Identify which cell holds the provided text, then report its [X, Y] central coordinate. 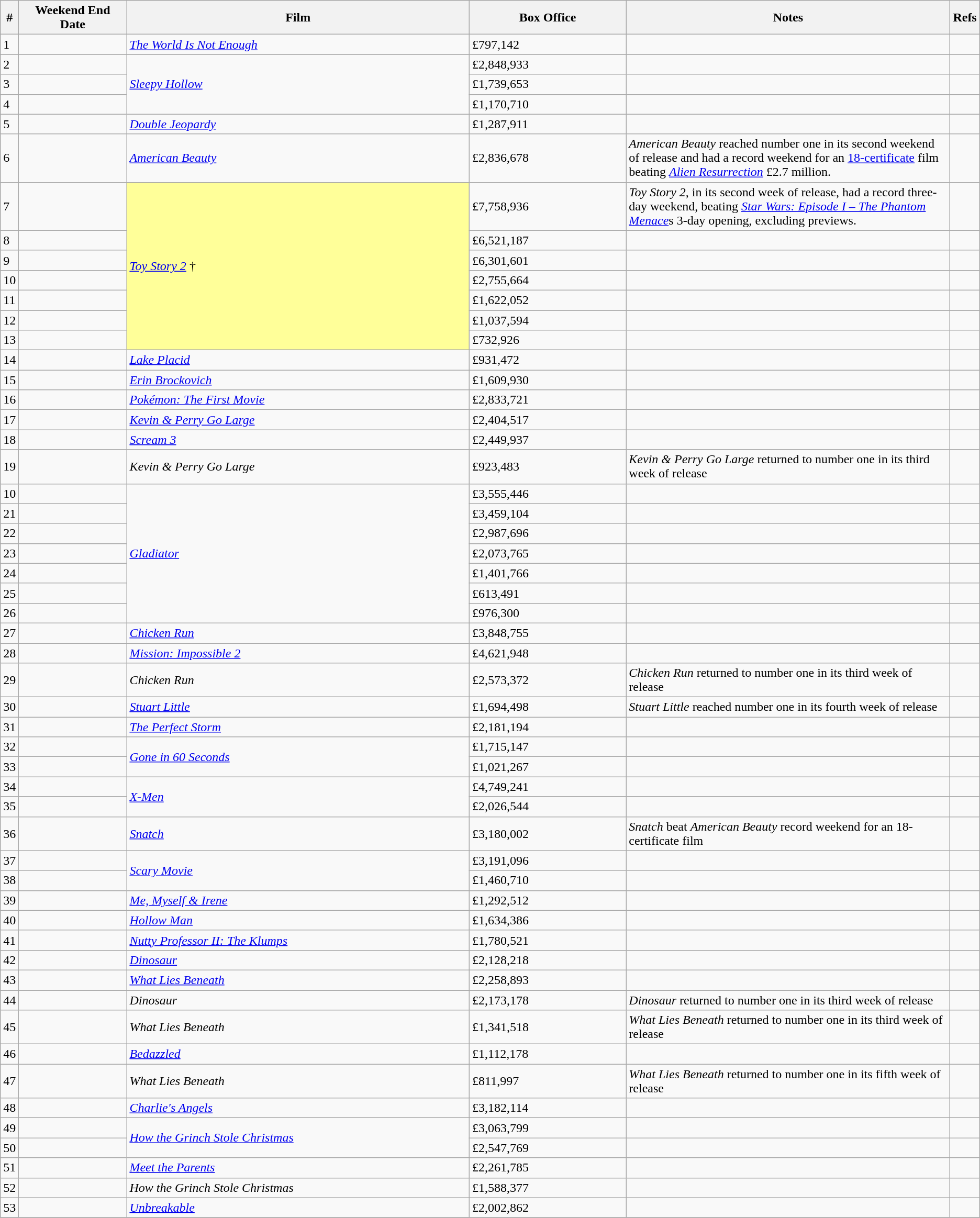
£2,848,933 [548, 64]
16 [9, 400]
45 [9, 1027]
£1,694,498 [548, 707]
£1,401,766 [548, 573]
30 [9, 707]
£2,181,194 [548, 727]
£732,926 [548, 340]
36 [9, 833]
Snatch beat American Beauty record weekend for an 18-certificate film [788, 833]
£2,261,785 [548, 1168]
£931,472 [548, 360]
26 [9, 613]
£2,026,544 [548, 807]
18 [9, 440]
£6,521,187 [548, 240]
8 [9, 240]
£1,021,267 [548, 767]
Film [298, 18]
What Lies Beneath returned to number one in its fifth week of release [788, 1081]
£1,037,594 [548, 320]
47 [9, 1081]
£1,292,512 [548, 900]
29 [9, 680]
£3,459,104 [548, 513]
£3,555,446 [548, 494]
Nutty Professor II: The Klumps [298, 940]
£3,848,755 [548, 633]
X-Men [298, 797]
£811,997 [548, 1081]
21 [9, 513]
£1,739,653 [548, 84]
# [9, 18]
38 [9, 880]
52 [9, 1188]
7 [9, 206]
49 [9, 1128]
37 [9, 861]
33 [9, 767]
13 [9, 340]
25 [9, 593]
Notes [788, 18]
Unbreakable [298, 1208]
14 [9, 360]
Scream 3 [298, 440]
Dinosaur returned to number one in its third week of release [788, 1000]
Gladiator [298, 553]
50 [9, 1148]
Chicken Run returned to number one in its third week of release [788, 680]
48 [9, 1108]
19 [9, 467]
£6,301,601 [548, 260]
23 [9, 553]
35 [9, 807]
11 [9, 300]
Lake Placid [298, 360]
Bedazzled [298, 1054]
Erin Brockovich [298, 380]
44 [9, 1000]
£2,002,862 [548, 1208]
£2,547,769 [548, 1148]
£2,755,664 [548, 280]
12 [9, 320]
Stuart Little [298, 707]
27 [9, 633]
51 [9, 1168]
£2,173,178 [548, 1000]
24 [9, 573]
40 [9, 920]
4 [9, 104]
Gone in 60 Seconds [298, 757]
53 [9, 1208]
£1,170,710 [548, 104]
Meet the Parents [298, 1168]
Charlie's Angels [298, 1108]
Weekend End Date [73, 18]
£1,780,521 [548, 940]
Box Office [548, 18]
Pokémon: The First Movie [298, 400]
£3,180,002 [548, 833]
Double Jeopardy [298, 124]
£3,191,096 [548, 861]
5 [9, 124]
What Lies Beneath returned to number one in its third week of release [788, 1027]
£7,758,936 [548, 206]
£3,063,799 [548, 1128]
£2,128,218 [548, 960]
American Beauty [298, 158]
£2,836,678 [548, 158]
£2,073,765 [548, 553]
28 [9, 653]
£1,460,710 [548, 880]
£613,491 [548, 593]
£4,749,241 [548, 787]
£1,609,930 [548, 380]
£2,987,696 [548, 533]
Toy Story 2 † [298, 266]
Mission: Impossible 2 [298, 653]
£1,622,052 [548, 300]
£1,588,377 [548, 1188]
£1,287,911 [548, 124]
34 [9, 787]
The World Is Not Enough [298, 44]
£2,573,372 [548, 680]
42 [9, 960]
£2,833,721 [548, 400]
Refs [965, 18]
46 [9, 1054]
Scary Movie [298, 870]
Snatch [298, 833]
31 [9, 727]
6 [9, 158]
£1,715,147 [548, 747]
£976,300 [548, 613]
39 [9, 900]
3 [9, 84]
32 [9, 747]
£3,182,114 [548, 1108]
Stuart Little reached number one in its fourth week of release [788, 707]
1 [9, 44]
£797,142 [548, 44]
Sleepy Hollow [298, 84]
9 [9, 260]
£2,404,517 [548, 420]
£2,449,937 [548, 440]
£2,258,893 [548, 980]
£923,483 [548, 467]
Kevin & Perry Go Large returned to number one in its third week of release [788, 467]
15 [9, 380]
£1,634,386 [548, 920]
Hollow Man [298, 920]
22 [9, 533]
Me, Myself & Irene [298, 900]
17 [9, 420]
41 [9, 940]
The Perfect Storm [298, 727]
£4,621,948 [548, 653]
2 [9, 64]
£1,112,178 [548, 1054]
43 [9, 980]
£1,341,518 [548, 1027]
